Pinpoint the cell where the given text exists, returning its [X, Y] midpoint coordinate. 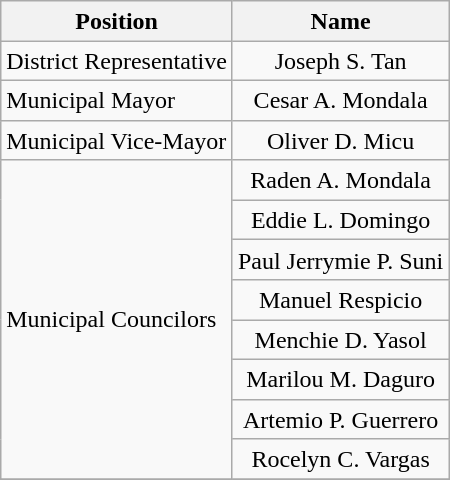
Rocelyn C. Vargas [340, 459]
Municipal Councilors [117, 320]
Raden A. Mondala [340, 180]
Joseph S. Tan [340, 61]
Cesar A. Mondala [340, 100]
Municipal Mayor [117, 100]
Name [340, 21]
Oliver D. Micu [340, 140]
Paul Jerrymie P. Suni [340, 260]
District Representative [117, 61]
Artemio P. Guerrero [340, 419]
Manuel Respicio [340, 300]
Municipal Vice-Mayor [117, 140]
Eddie L. Domingo [340, 220]
Menchie D. Yasol [340, 340]
Position [117, 21]
Marilou M. Daguro [340, 379]
